Determine the (x, y) coordinate at the center of the cell enclosing the given text.  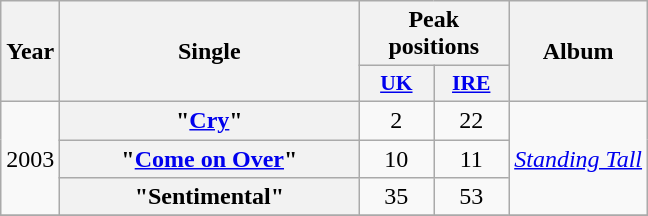
"Cry" (210, 120)
10 (396, 159)
11 (472, 159)
UK (396, 84)
Peak positions (434, 34)
"Sentimental" (210, 197)
35 (396, 197)
2003 (30, 158)
2 (396, 120)
IRE (472, 84)
Year (30, 52)
53 (472, 197)
22 (472, 120)
Album (578, 52)
Standing Tall (578, 158)
"Come on Over" (210, 159)
Single (210, 52)
